Locate the cell with the specified text and output its [X, Y] center coordinate. 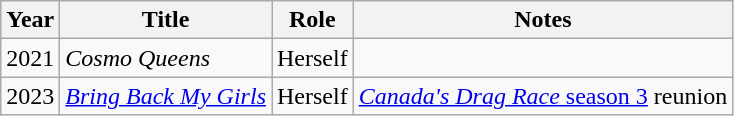
Role [313, 20]
Notes [542, 20]
Year [30, 20]
Canada's Drag Race season 3 reunion [542, 96]
Cosmo Queens [166, 58]
2021 [30, 58]
Bring Back My Girls [166, 96]
Title [166, 20]
2023 [30, 96]
